Return [x, y] of the center of cell containing provided text 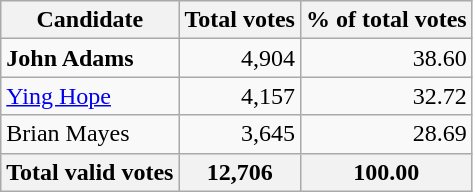
100.00 [386, 172]
John Adams [90, 58]
% of total votes [386, 20]
4,904 [240, 58]
3,645 [240, 134]
Total votes [240, 20]
12,706 [240, 172]
28.69 [386, 134]
Ying Hope [90, 96]
38.60 [386, 58]
Brian Mayes [90, 134]
Total valid votes [90, 172]
4,157 [240, 96]
32.72 [386, 96]
Candidate [90, 20]
